Identify which cell holds the provided text, then report its (X, Y) central coordinate. 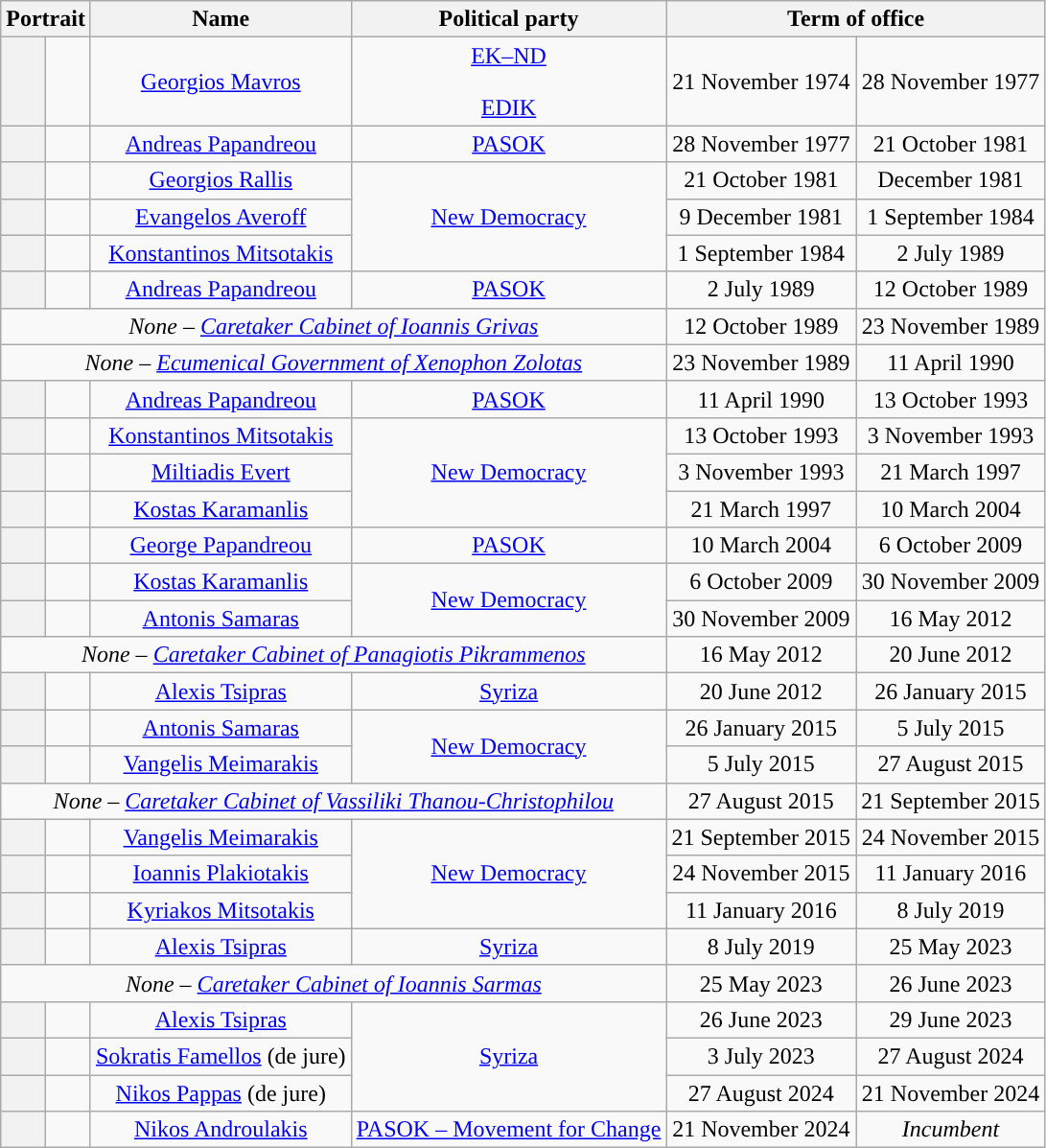
EK–NDEDIK (508, 82)
9 December 1981 (761, 217)
Incumbent (951, 1130)
None – Ecumenical Government of Xenophon Zolotas (334, 363)
21 November 1974 (761, 82)
29 June 2023 (951, 1019)
December 1981 (951, 180)
Political party (508, 19)
Georgios Mavros (221, 82)
Name (221, 19)
Ioannis Plakiotakis (221, 874)
3 July 2023 (761, 1056)
Portrait (46, 19)
Term of office (855, 19)
Miltiadis Evert (221, 472)
None – Caretaker Cabinet of Vassiliki Thanou-Christophilou (334, 801)
Sokratis Famellos (de jure) (221, 1056)
George Papandreou (221, 546)
None – Caretaker Cabinet of Ioannis Grivas (334, 326)
PASOK – Movement for Change (508, 1130)
Evangelos Averoff (221, 217)
None – Caretaker Cabinet of Panagiotis Pikrammenos (334, 655)
None – Caretaker Cabinet of Ioannis Sarmas (334, 983)
Kyriakos Mitsotakis (221, 910)
Nikos Androulakis (221, 1130)
Georgios Rallis (221, 180)
Nikos Pappas (de jure) (221, 1092)
